Detect which cell encompasses the target text, then output its [x, y] center coordinate. 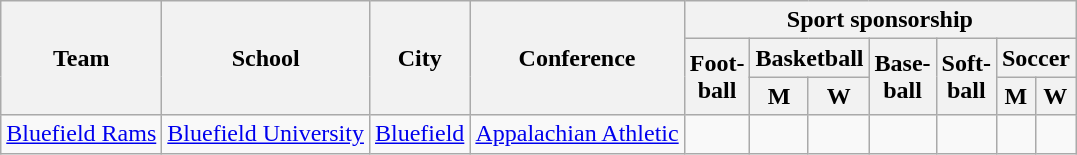
Foot-ball [717, 77]
Bluefield Rams [82, 134]
Soft-ball [966, 77]
Conference [577, 58]
Team [82, 58]
School [266, 58]
Sport sponsorship [880, 20]
Bluefield University [266, 134]
Soccer [1036, 58]
Basketball [810, 58]
Appalachian Athletic [577, 134]
Bluefield [419, 134]
City [419, 58]
Base-ball [902, 77]
